Detect which cell encompasses the target text, then output its (x, y) center coordinate. 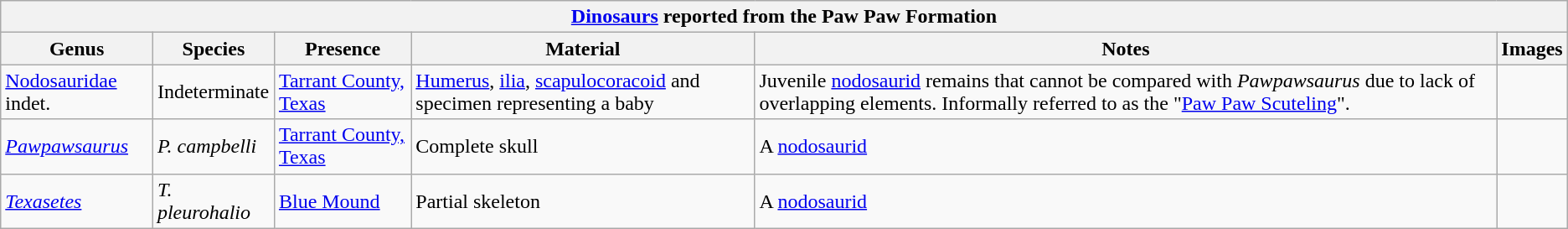
Partial skeleton (583, 201)
P. campbelli (213, 146)
Material (583, 49)
Dinosaurs reported from the Paw Paw Formation (784, 17)
Genus (77, 49)
Complete skull (583, 146)
T. pleurohalio (213, 201)
Nodosauridae indet. (77, 92)
Images (1532, 49)
Indeterminate (213, 92)
Humerus, ilia, scapulocoracoid and specimen representing a baby (583, 92)
Pawpawsaurus (77, 146)
Presence (342, 49)
Texasetes (77, 201)
Species (213, 49)
Notes (1126, 49)
Blue Mound (342, 201)
